Return the (x, y) coordinate for the center point of the cell that contains the specified text.  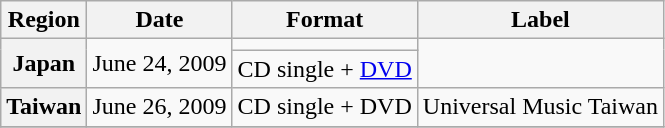
Region (44, 20)
Label (540, 20)
Date (160, 20)
Taiwan (44, 107)
June 26, 2009 (160, 107)
Universal Music Taiwan (540, 107)
Format (324, 20)
Japan (44, 64)
June 24, 2009 (160, 64)
